Detect which cell encompasses the target text, then output its (X, Y) center coordinate. 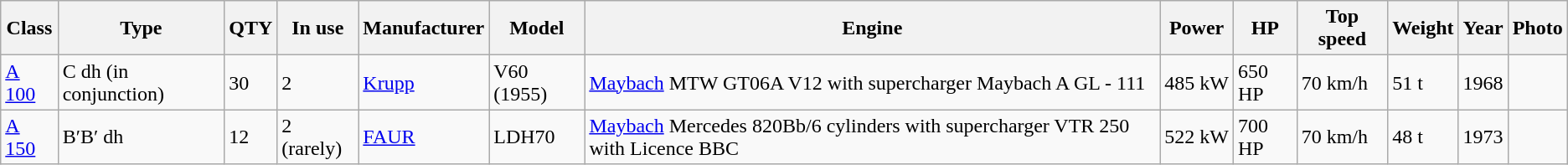
1968 (1483, 82)
485 kW (1197, 82)
A 100 (29, 82)
FAUR (424, 137)
Engine (873, 28)
30 (251, 82)
Manufacturer (424, 28)
Class (29, 28)
12 (251, 137)
1973 (1483, 137)
Year (1483, 28)
Type (141, 28)
Krupp (424, 82)
48 t (1423, 137)
QTY (251, 28)
B′B′ dh (141, 137)
Model (537, 28)
Maybach MTW GT06A V12 with supercharger Maybach A GL - 111 (873, 82)
Power (1197, 28)
V60 (1955) (537, 82)
522 kW (1197, 137)
Photo (1538, 28)
A 150 (29, 137)
2 (318, 82)
LDH70 (537, 137)
In use (318, 28)
51 t (1423, 82)
Maybach Mercedes 820Bb/6 cylinders with supercharger VTR 250 with Licence BBC (873, 137)
HP (1265, 28)
Top speed (1342, 28)
2 (rarely) (318, 137)
650 HP (1265, 82)
C dh (in conjunction) (141, 82)
700 HP (1265, 137)
Weight (1423, 28)
